For the text-containing cell, return its midpoint in (X, Y) coordinate format. 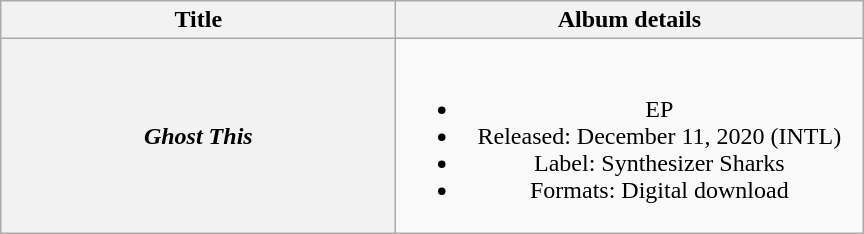
Album details (630, 20)
Title (198, 20)
EPReleased: December 11, 2020 (INTL)Label: Synthesizer SharksFormats: Digital download (630, 136)
Ghost This (198, 136)
